Output the (x, y) coordinate of the center of the cell containing the given text.  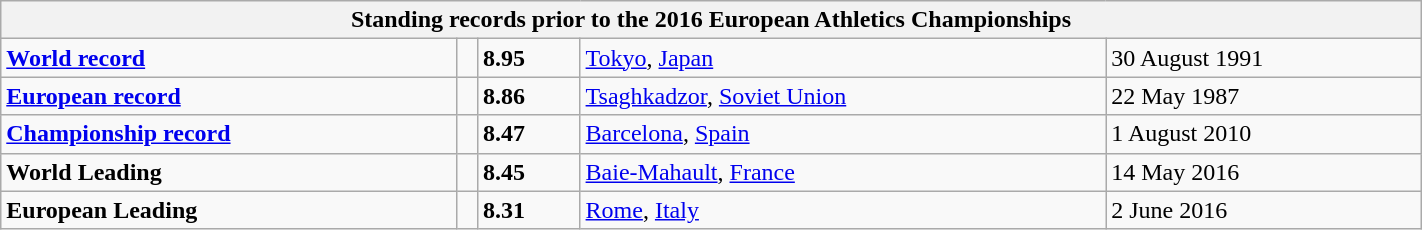
World Leading (228, 172)
8.45 (528, 172)
World record (228, 58)
Tsaghkadzor, Soviet Union (843, 96)
European Leading (228, 210)
European record (228, 96)
2 June 2016 (1264, 210)
Tokyo, Japan (843, 58)
Championship record (228, 134)
30 August 1991 (1264, 58)
Standing records prior to the 2016 European Athletics Championships (711, 20)
Baie-Mahault, France (843, 172)
8.95 (528, 58)
8.31 (528, 210)
22 May 1987 (1264, 96)
8.47 (528, 134)
8.86 (528, 96)
1 August 2010 (1264, 134)
Rome, Italy (843, 210)
Barcelona, Spain (843, 134)
14 May 2016 (1264, 172)
